Extract the [X, Y] coordinate from the center of the cell holding the provided text.  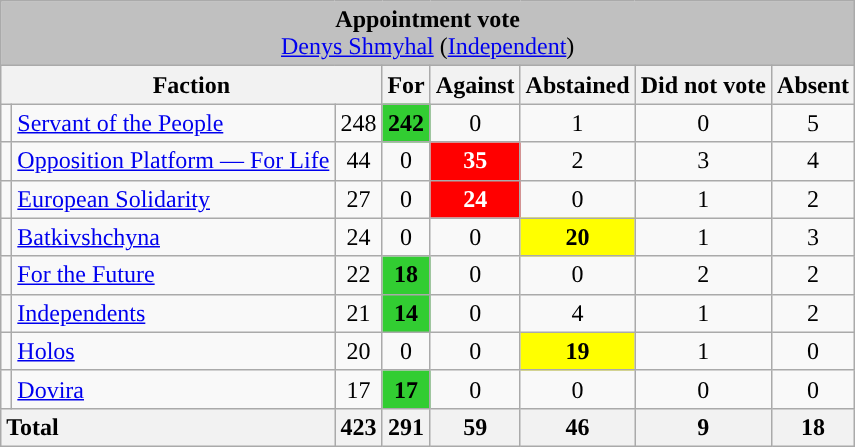
14 [406, 313]
Did not vote [703, 85]
248 [358, 123]
27 [358, 199]
Dovira [174, 389]
46 [578, 427]
For [406, 85]
9 [703, 427]
Batkivshchyna [174, 237]
For the Future [174, 275]
35 [475, 161]
19 [578, 351]
242 [406, 123]
Holos [174, 351]
Total [168, 427]
423 [358, 427]
44 [358, 161]
Servant of the People [174, 123]
59 [475, 427]
Independents [174, 313]
Opposition Platform — For Life [174, 161]
Appointment voteDenys Shmyhal (Independent) [428, 34]
Absent [814, 85]
22 [358, 275]
Faction [192, 85]
291 [406, 427]
Against [475, 85]
21 [358, 313]
Abstained [578, 85]
5 [814, 123]
European Solidarity [174, 199]
